Search for the cell housing the specified text and yield its (x, y) center coordinate. 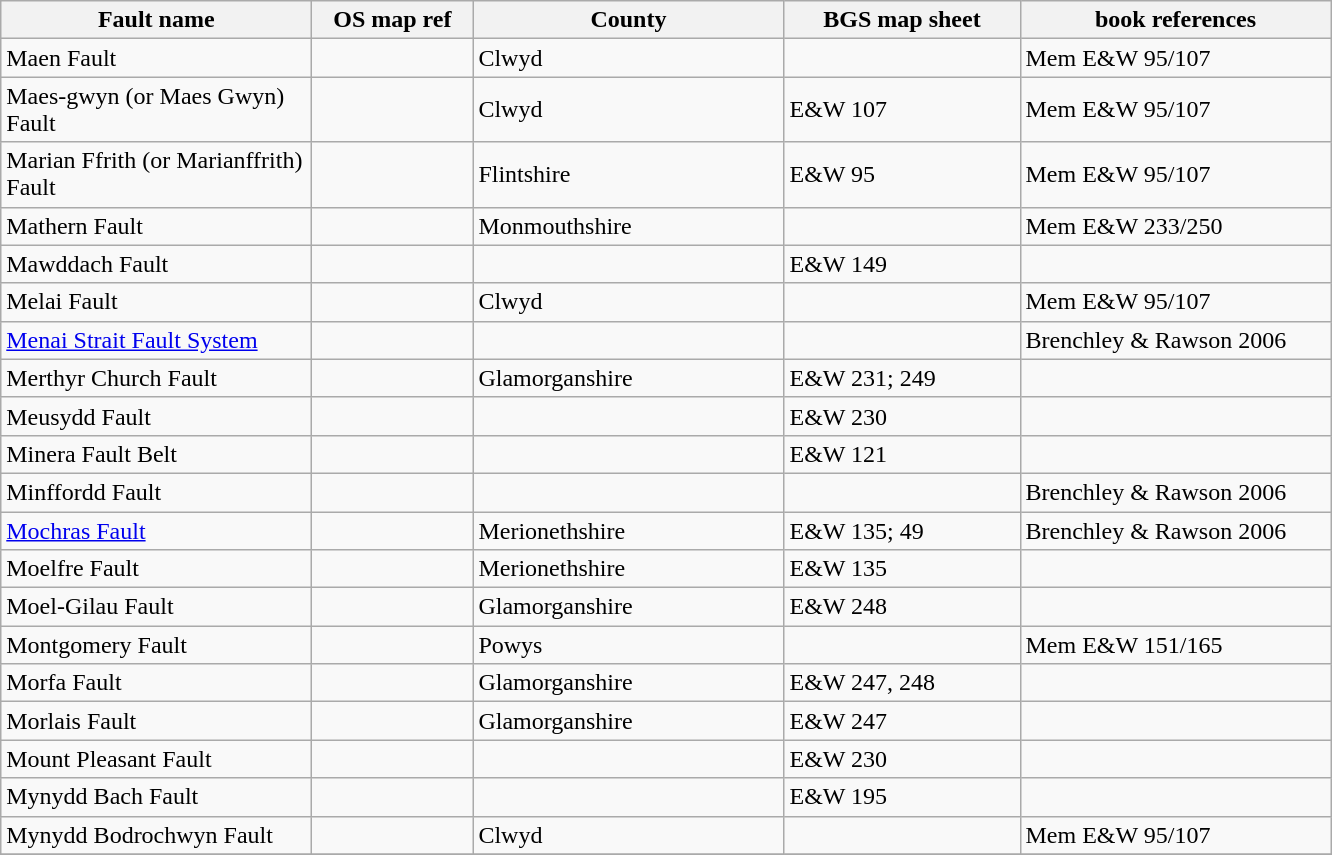
Monmouthshire (628, 226)
Marian Ffrith (or Marianffrith) Fault (156, 174)
Minera Fault Belt (156, 454)
E&W 107 (902, 110)
Mem E&W 233/250 (1176, 226)
E&W 248 (902, 607)
Flintshire (628, 174)
Mount Pleasant Fault (156, 759)
E&W 135 (902, 569)
Minffordd Fault (156, 492)
OS map ref (392, 20)
Morlais Fault (156, 721)
Fault name (156, 20)
Morfa Fault (156, 683)
Moelfre Fault (156, 569)
E&W 95 (902, 174)
Mathern Fault (156, 226)
E&W 121 (902, 454)
book references (1176, 20)
Powys (628, 645)
County (628, 20)
E&W 135; 49 (902, 531)
Maes-gwyn (or Maes Gwyn) Fault (156, 110)
BGS map sheet (902, 20)
Melai Fault (156, 302)
Meusydd Fault (156, 416)
E&W 195 (902, 797)
Maen Fault (156, 58)
Mawddach Fault (156, 264)
Mochras Fault (156, 531)
Mynydd Bach Fault (156, 797)
Merthyr Church Fault (156, 378)
Menai Strait Fault System (156, 340)
Mem E&W 151/165 (1176, 645)
E&W 231; 249 (902, 378)
Moel-Gilau Fault (156, 607)
E&W 247 (902, 721)
E&W 247, 248 (902, 683)
Mynydd Bodrochwyn Fault (156, 835)
E&W 149 (902, 264)
Montgomery Fault (156, 645)
